Pinpoint the cell where the given text exists, returning its [x, y] midpoint coordinate. 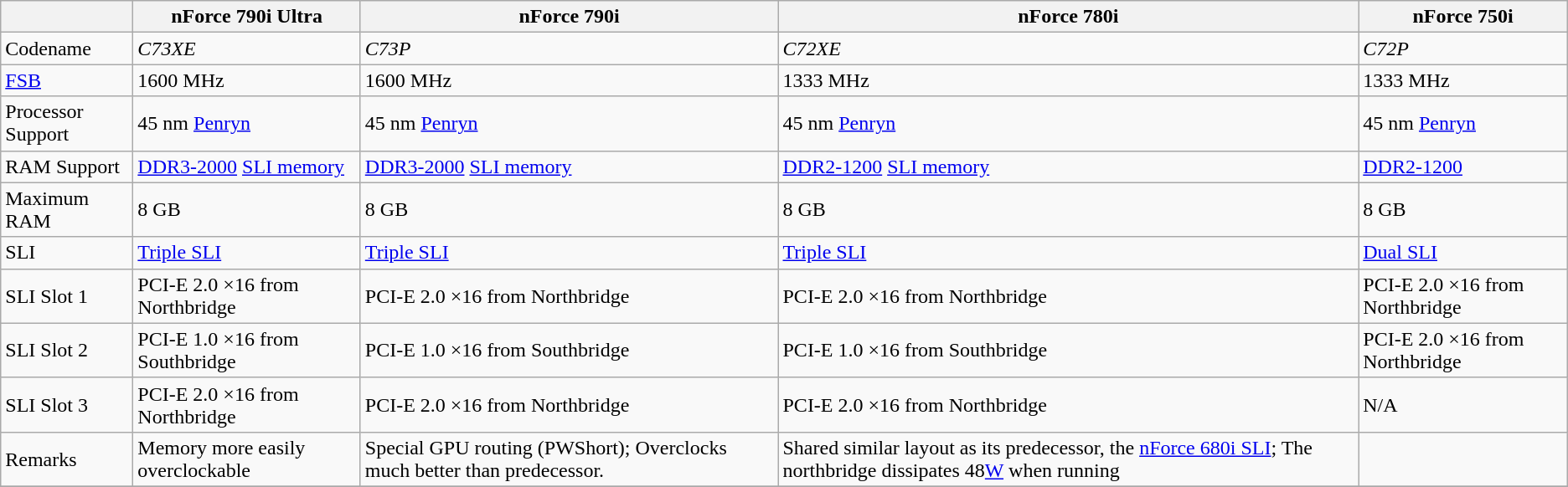
nForce 790i [570, 17]
nForce 790i Ultra [246, 17]
SLI [67, 253]
FSB [67, 80]
SLI Slot 1 [67, 296]
SLI Slot 3 [67, 405]
Shared similar layout as its predecessor, the nForce 680i SLI; The northbridge dissipates 48W when running [1069, 459]
Dual SLI [1462, 253]
Remarks [67, 459]
Maximum RAM [67, 209]
nForce 750i [1462, 17]
C73XE [246, 49]
Processor Support [67, 124]
RAM Support [67, 167]
Special GPU routing (PWShort); Overclocks much better than predecessor. [570, 459]
DDR2-1200 [1462, 167]
N/A [1462, 405]
DDR2-1200 SLI memory [1069, 167]
Codename [67, 49]
Memory more easily overclockable [246, 459]
C73P [570, 49]
SLI Slot 2 [67, 350]
nForce 780i [1069, 17]
C72P [1462, 49]
C72XE [1069, 49]
